Find where the given text appears and provide that cell's center as [X, Y] coordinate. 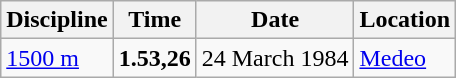
Medeo [405, 58]
Discipline [57, 20]
Date [275, 20]
1.53,26 [154, 58]
1500 m [57, 58]
Location [405, 20]
24 March 1984 [275, 58]
Time [154, 20]
